Locate the cell with the specified text and output its (X, Y) center coordinate. 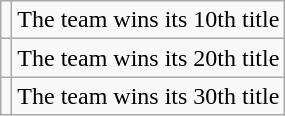
The team wins its 30th title (148, 96)
The team wins its 20th title (148, 58)
The team wins its 10th title (148, 20)
